Output the [X, Y] coordinate of the center of the cell containing the given text.  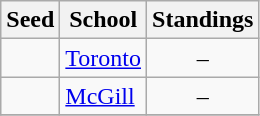
Toronto [104, 58]
McGill [104, 96]
Standings [203, 20]
Seed [30, 20]
School [104, 20]
